Pinpoint the cell where the given text exists, returning its [x, y] midpoint coordinate. 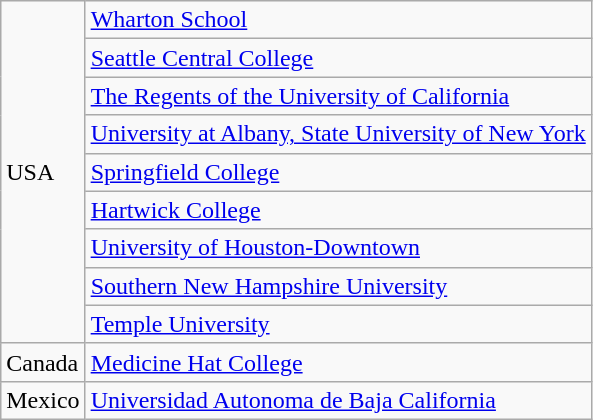
Temple University [338, 324]
University at Albany, State University of New York [338, 134]
Mexico [43, 400]
Hartwick College [338, 210]
Canada [43, 362]
USA [43, 172]
Medicine Hat College [338, 362]
Seattle Central College [338, 58]
Universidad Autonoma de Baja California [338, 400]
Wharton School [338, 20]
Southern New Hampshire University [338, 286]
Springfield College [338, 172]
The Regents of the University of California [338, 96]
University of Houston-Downtown [338, 248]
